From the cell containing the given text, extract its center point as [x, y] coordinate. 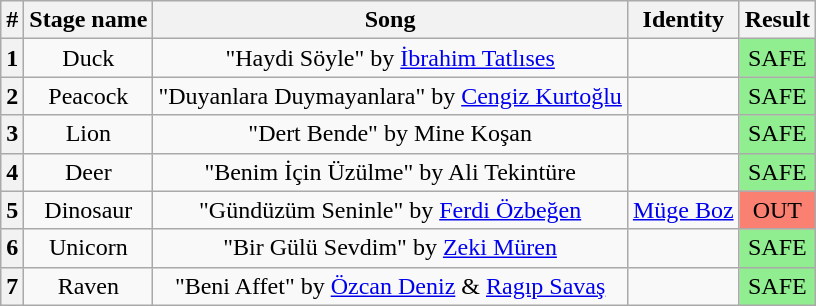
6 [12, 248]
Result [777, 20]
7 [12, 286]
Song [390, 20]
Dinosaur [88, 210]
Duck [88, 58]
Identity [683, 20]
4 [12, 172]
"Dert Bende" by Mine Koşan [390, 134]
Raven [88, 286]
Deer [88, 172]
Lion [88, 134]
OUT [777, 210]
"Gündüzüm Seninle" by Ferdi Özbeğen [390, 210]
"Haydi Söyle" by İbrahim Tatlıses [390, 58]
5 [12, 210]
1 [12, 58]
# [12, 20]
"Duyanlara Duymayanlara" by Cengiz Kurtoğlu [390, 96]
2 [12, 96]
"Beni Affet" by Özcan Deniz & Ragıp Savaş [390, 286]
"Benim İçin Üzülme" by Ali Tekintüre [390, 172]
Stage name [88, 20]
3 [12, 134]
Unicorn [88, 248]
"Bir Gülü Sevdim" by Zeki Müren [390, 248]
Müge Boz [683, 210]
Peacock [88, 96]
